Provide the [x, y] coordinate of the cell's center where the given text is located.  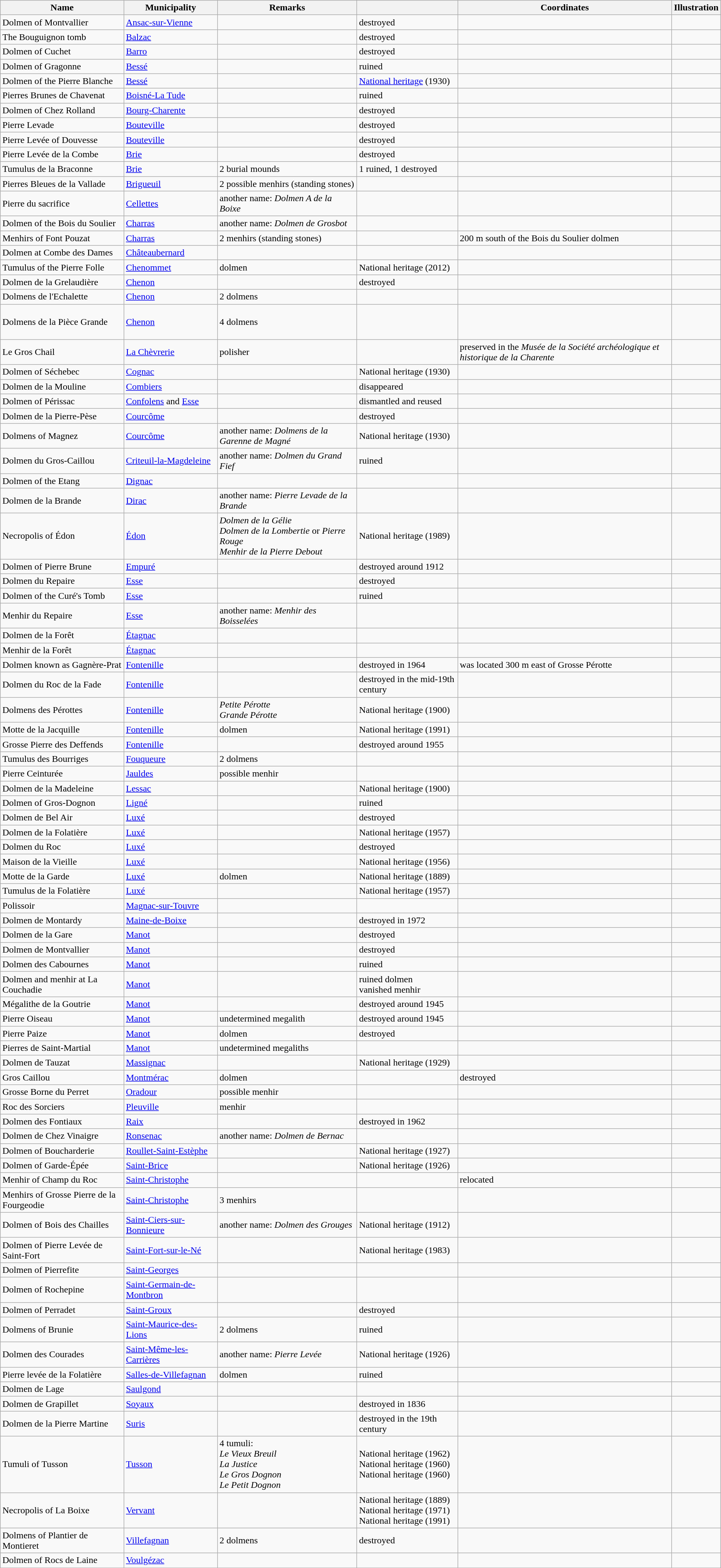
Dolmen of Rochepine [62, 1289]
National heritage (1889)National heritage (1971)National heritage (1991) [407, 1510]
Polissoir [62, 906]
Roc des Sorciers [62, 1107]
Dolmen of Garde-Épée [62, 1165]
Chenommet [170, 267]
Dolmen de la Forêt [62, 635]
another name: Dolmen de Bernac [287, 1136]
Remarks [287, 8]
2 menhirs (standing stones) [287, 238]
Empuré [170, 566]
destroyed in the mid-19th century [407, 684]
Saint-Maurice-des-Lions [170, 1329]
Menhir du Repaire [62, 616]
Dolmen of the Etang [62, 481]
La Chèvrerie [170, 352]
Dolmen des Cabournes [62, 964]
Lessac [170, 788]
Saint-Groux [170, 1310]
Massignac [170, 1063]
Dolmen de la Madeleine [62, 788]
Saint-Georges [170, 1270]
Pierre du sacrifice [62, 203]
destroyed in 1962 [407, 1121]
Tumuli of Tusson [62, 1464]
Vervant [170, 1510]
Dolmen known as Gagnère-Prat [62, 665]
Dolmen du Roc de la Fade [62, 684]
Magnac-sur-Touvre [170, 906]
Dolmen at Combe des Dames [62, 253]
Dolmen de Tauzat [62, 1063]
Motte de la Garde [62, 876]
Dolmen of Bois des Chailles [62, 1225]
ruined dolmenvanished menhir [407, 984]
National heritage (1927) [407, 1151]
Coordinates [565, 8]
Motte de la Jacquille [62, 729]
Ansac-sur-Vienne [170, 22]
another name: Pierre Levée [287, 1355]
dismantled and reused [407, 401]
Suris [170, 1423]
Dolmens des Pérottes [62, 710]
Dolmen des Courades [62, 1355]
Combiers [170, 387]
Dolmens of Magnez [62, 435]
Brigueuil [170, 184]
Confolens and Esse [170, 401]
another name: Dolmens de la Garenne de Magné [287, 435]
Pierres de Saint-Martial [62, 1048]
Cellettes [170, 203]
Tumulus de la Braconne [62, 169]
preserved in the Musée de la Société archéologique et historique de la Charente [565, 352]
Pierre Levée de la Combe [62, 154]
Dolmen de Grapillet [62, 1404]
destroyed in the 19th century [407, 1423]
Saint-Même-les-Carrières [170, 1355]
Dignac [170, 481]
Dolmen of Cuchet [62, 52]
Pierre levée de la Folatière [62, 1375]
another name: Dolmen de Grosbot [287, 224]
Fouqueure [170, 759]
2 possible menhirs (standing stones) [287, 184]
Roullet-Saint-Estèphe [170, 1151]
Dolmen de la Pierre Martine [62, 1423]
Saint-Ciers-sur-Bonnieure [170, 1225]
Grosse Borne du Perret [62, 1092]
menhir [287, 1107]
Dolmen des Fontiaux [62, 1121]
Dolmens of Brunie [62, 1329]
Menhir of Champ du Roc [62, 1180]
another name: Dolmen A de la Boixe [287, 203]
Dolmen of the Curé's Tomb [62, 596]
Dolmen de la Pierre-Pèse [62, 416]
Dolmen de Montardy [62, 920]
another name: Dolmen des Grouges [287, 1225]
relocated [565, 1180]
4 dolmens [287, 322]
National heritage (1983) [407, 1250]
Dolmen de Bel Air [62, 818]
Dolmen de Montvallier [62, 950]
Necropolis of La Boixe [62, 1510]
Tusson [170, 1464]
Dirac [170, 501]
Dolmens de la Pièce Grande [62, 322]
Saint-Brice [170, 1165]
destroyed in 1972 [407, 920]
National heritage (1912) [407, 1225]
destroyed around 1912 [407, 566]
Dolmen de la GélieDolmen de la Lombertie or Pierre RougeMenhir de la Pierre Debout [287, 536]
Dolmen of Chez Rolland [62, 110]
Saint-Germain-de-Montbron [170, 1289]
Menhirs of Grosse Pierre de la Fourgeodie [62, 1200]
Dolmen de Chez Vinaigre [62, 1136]
disappeared [407, 387]
another name: Pierre Levade de la Brande [287, 501]
Ligné [170, 803]
destroyed in 1964 [407, 665]
Municipality [170, 8]
Pierre Levée of Douvesse [62, 139]
Châteaubernard [170, 253]
Pleuville [170, 1107]
Gros Caillou [62, 1077]
Dolmen of the Bois du Soulier [62, 224]
Dolmen of Gros-Dognon [62, 803]
2 burial mounds [287, 169]
4 tumuli:Le Vieux BreuilLa JusticeLe Gros DognonLe Petit Dognon [287, 1464]
Dolmen de la Mouline [62, 387]
Dolmen du Roc [62, 847]
Jauldes [170, 773]
Le Gros Chail [62, 352]
Dolmen of Gragonne [62, 66]
Salles-de-Villefagnan [170, 1375]
Illustration [696, 8]
Tumulus of the Pierre Folle [62, 267]
Menhirs of Font Pouzat [62, 238]
Bourg-Charente [170, 110]
Voulgézac [170, 1560]
Tumulus des Bourriges [62, 759]
Dolmen of Montvallier [62, 22]
Grosse Pierre des Deffends [62, 744]
Dolmen of Pierrefite [62, 1270]
Barro [170, 52]
Balzac [170, 37]
Dolmen du Repaire [62, 581]
Dolmens of Plantier de Montieret [62, 1541]
Tumulus de la Folatière [62, 891]
Saint-Fort-sur-le-Né [170, 1250]
National heritage (1962)National heritage (1960)National heritage (1960) [407, 1464]
Soyaux [170, 1404]
Menhir de la Forêt [62, 650]
Dolmen du Gros-Caillou [62, 461]
Pierre Paize [62, 1033]
National heritage (1989) [407, 536]
destroyed in 1836 [407, 1404]
Criteuil-la-Magdeleine [170, 461]
Villefagnan [170, 1541]
Oradour [170, 1092]
undetermined megaliths [287, 1048]
National heritage (1929) [407, 1063]
Pierre Oiseau [62, 1018]
Maison de la Vieille [62, 862]
Dolmen of Pierre Levée de Saint-Fort [62, 1250]
Dolmen of the Pierre Blanche [62, 81]
Dolmen of Séchebec [62, 372]
destroyed around 1955 [407, 744]
Dolmen of Boucharderie [62, 1151]
Saulgond [170, 1389]
1 ruined, 1 destroyed [407, 169]
undetermined megalith [287, 1018]
National heritage (1889) [407, 876]
Necropolis of Édon [62, 536]
Boisné-La Tude [170, 96]
Dolmen de la Gare [62, 935]
National heritage (1956) [407, 862]
Dolmen de la Brande [62, 501]
200 m south of the Bois du Soulier dolmen [565, 238]
Dolmen de la Grelaudière [62, 282]
Montmérac [170, 1077]
Petite PérotteGrande Pérotte [287, 710]
Pierre Levade [62, 125]
Dolmen of Perradet [62, 1310]
Mégalithe de la Goutrie [62, 1004]
Dolmen of Rocs de Laine [62, 1560]
Ronsenac [170, 1136]
Dolmen de Lage [62, 1389]
Dolmen of Périssac [62, 401]
Maine-de-Boixe [170, 920]
Cognac [170, 372]
polisher [287, 352]
Pierre Ceinturée [62, 773]
Dolmen and menhir at La Couchadie [62, 984]
another name: Menhir des Boisselées [287, 616]
Dolmens de l'Echalette [62, 297]
Raix [170, 1121]
The Bouguignon tomb [62, 37]
National heritage (2012) [407, 267]
3 menhirs [287, 1200]
National heritage (1991) [407, 729]
Name [62, 8]
Pierres Brunes de Chavenat [62, 96]
another name: Dolmen du Grand Fief [287, 461]
was located 300 m east of Grosse Pérotte [565, 665]
Édon [170, 536]
Dolmen de la Folatière [62, 832]
Pierres Bleues de la Vallade [62, 184]
Dolmen of Pierre Brune [62, 566]
